Extract the (X, Y) coordinate from the center of the cell holding the provided text.  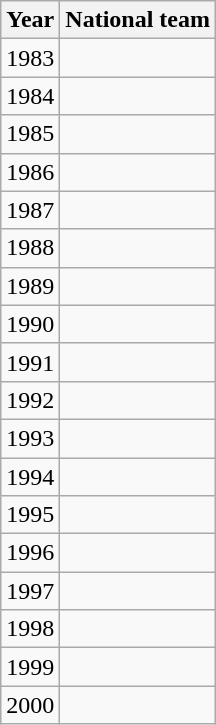
1983 (30, 58)
2000 (30, 705)
1996 (30, 553)
1995 (30, 515)
1990 (30, 324)
1998 (30, 629)
1992 (30, 400)
1987 (30, 210)
1988 (30, 248)
1997 (30, 591)
1986 (30, 172)
1993 (30, 438)
1984 (30, 96)
1999 (30, 667)
1991 (30, 362)
1985 (30, 134)
1989 (30, 286)
National team (138, 20)
Year (30, 20)
1994 (30, 477)
